Find where the given text appears and provide that cell's center as (x, y) coordinate. 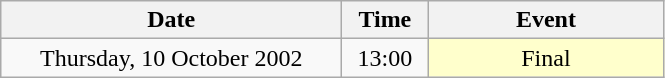
Event (546, 20)
13:00 (385, 58)
Thursday, 10 October 2002 (172, 58)
Date (172, 20)
Final (546, 58)
Time (385, 20)
